Capture the cell that displays the provided text and extract its [x, y] central coordinate. 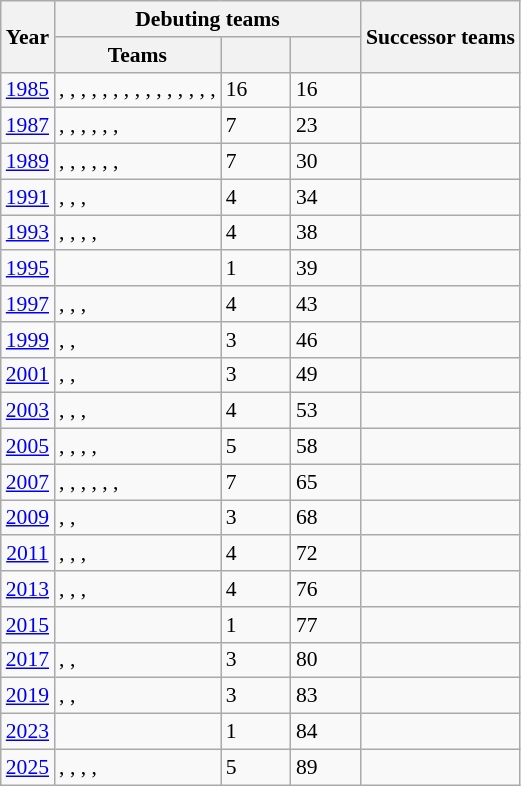
46 [326, 340]
, , , , , , , , , , , , , , , [138, 90]
76 [326, 589]
2005 [28, 447]
53 [326, 411]
Teams [138, 55]
2011 [28, 554]
Successor teams [440, 36]
58 [326, 447]
1991 [28, 197]
2015 [28, 625]
2023 [28, 732]
34 [326, 197]
68 [326, 518]
30 [326, 162]
2025 [28, 767]
2001 [28, 375]
1987 [28, 126]
2019 [28, 696]
65 [326, 482]
2007 [28, 482]
1999 [28, 340]
2013 [28, 589]
1993 [28, 233]
2017 [28, 660]
Debuting teams [208, 19]
1989 [28, 162]
2009 [28, 518]
43 [326, 304]
2003 [28, 411]
84 [326, 732]
49 [326, 375]
77 [326, 625]
1985 [28, 90]
23 [326, 126]
39 [326, 269]
80 [326, 660]
1997 [28, 304]
83 [326, 696]
72 [326, 554]
1995 [28, 269]
38 [326, 233]
89 [326, 767]
Year [28, 36]
